Pinpoint the cell where the given text exists, returning its [X, Y] midpoint coordinate. 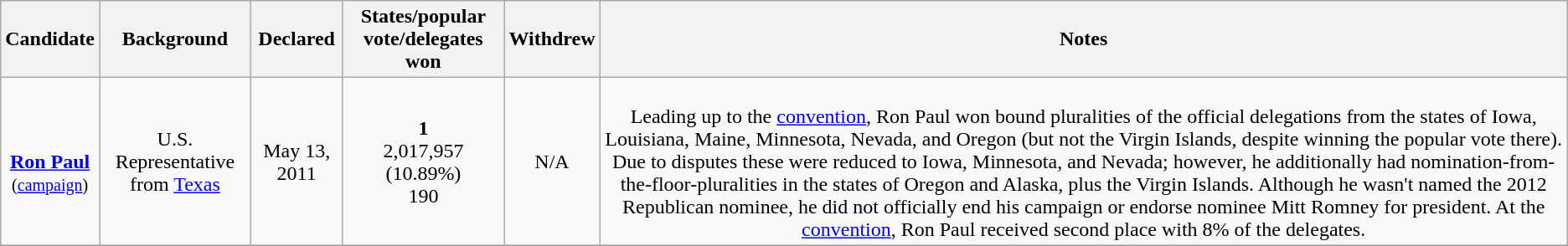
Notes [1084, 39]
Withdrew [552, 39]
Background [174, 39]
States/popular vote/delegates won [424, 39]
12,017,957(10.89%)190 [424, 161]
U.S. Representative from Texas [174, 161]
Ron Paul(campaign) [50, 161]
Candidate [50, 39]
May 13, 2011 [297, 161]
Declared [297, 39]
N/A [552, 161]
